Output the [x, y] coordinate of the center of the cell containing the given text.  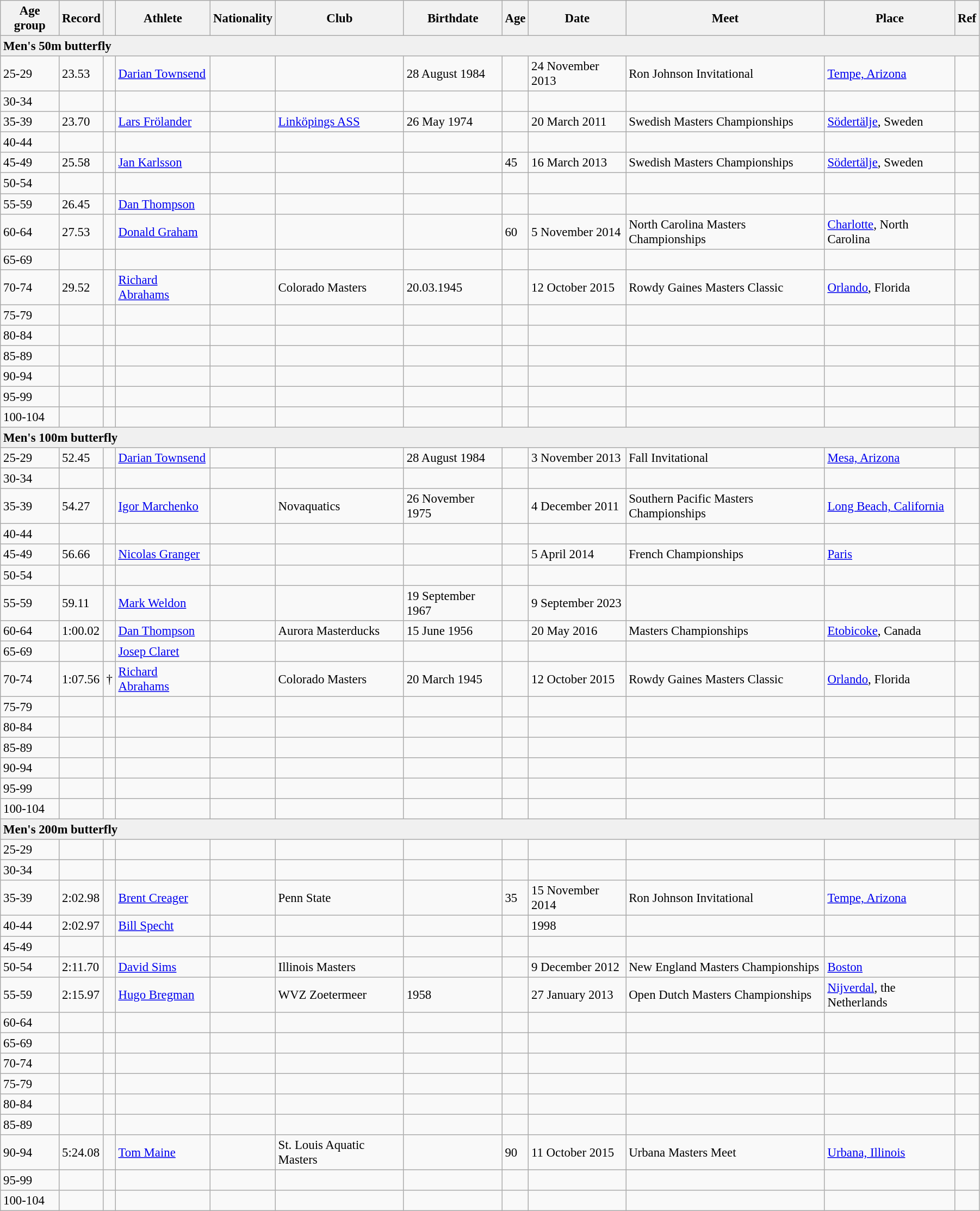
4 December 2011 [578, 506]
Brent Creager [163, 898]
Southern Pacific Masters Championships [725, 506]
Fall Invitational [725, 458]
Jan Karlsson [163, 163]
Etobicoke, Canada [890, 631]
Urbana, Illinois [890, 1152]
23.53 [82, 74]
Nijverdal, the Netherlands [890, 994]
19 September 1967 [452, 603]
26 May 1974 [452, 122]
North Carolina Masters Championships [725, 232]
Josep Claret [163, 651]
2:02.97 [82, 926]
20 May 2016 [578, 631]
15 June 1956 [452, 631]
45 [516, 163]
French Championships [725, 555]
1:00.02 [82, 631]
52.45 [82, 458]
23.70 [82, 122]
3 November 2013 [578, 458]
11 October 2015 [578, 1152]
24 November 2013 [578, 74]
1998 [578, 926]
Mark Weldon [163, 603]
Athlete [163, 18]
16 March 2013 [578, 163]
Bill Specht [163, 926]
15 November 2014 [578, 898]
60 [516, 232]
26 November 1975 [452, 506]
Boston [890, 967]
Place [890, 18]
Mesa, Arizona [890, 458]
Charlotte, North Carolina [890, 232]
26.45 [82, 204]
Meet [725, 18]
Record [82, 18]
2:02.98 [82, 898]
Long Beach, California [890, 506]
New England Masters Championships [725, 967]
Aurora Masterducks [339, 631]
Lars Frölander [163, 122]
WVZ Zoetermeer [339, 994]
59.11 [82, 603]
Age [516, 18]
† [109, 679]
Linköpings ASS [339, 122]
Open Dutch Masters Championships [725, 994]
David Sims [163, 967]
Men's 50m butterfly [490, 46]
Men's 100m butterfly [490, 438]
Hugo Bregman [163, 994]
9 September 2023 [578, 603]
Donald Graham [163, 232]
St. Louis Aquatic Masters [339, 1152]
90 [516, 1152]
25.58 [82, 163]
1:07.56 [82, 679]
20 March 1945 [452, 679]
Urbana Masters Meet [725, 1152]
Paris [890, 555]
27 January 2013 [578, 994]
Ref [967, 18]
Illinois Masters [339, 967]
5 November 2014 [578, 232]
54.27 [82, 506]
Men's 200m butterfly [490, 830]
20 March 2011 [578, 122]
2:15.97 [82, 994]
Date [578, 18]
5 April 2014 [578, 555]
9 December 2012 [578, 967]
35 [516, 898]
Novaquatics [339, 506]
Age group [30, 18]
Tom Maine [163, 1152]
Nationality [243, 18]
Penn State [339, 898]
Club [339, 18]
1958 [452, 994]
2:11.70 [82, 967]
Igor Marchenko [163, 506]
56.66 [82, 555]
20.03.1945 [452, 287]
Birthdate [452, 18]
5:24.08 [82, 1152]
27.53 [82, 232]
29.52 [82, 287]
Masters Championships [725, 631]
Nicolas Granger [163, 555]
